Capture the cell that displays the provided text and extract its [X, Y] central coordinate. 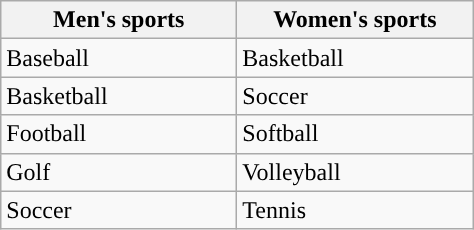
Men's sports [119, 20]
Baseball [119, 58]
Golf [119, 172]
Volleyball [355, 172]
Football [119, 134]
Women's sports [355, 20]
Softball [355, 134]
Tennis [355, 210]
